Provide the [x, y] coordinate of the cell's center where the given text is located.  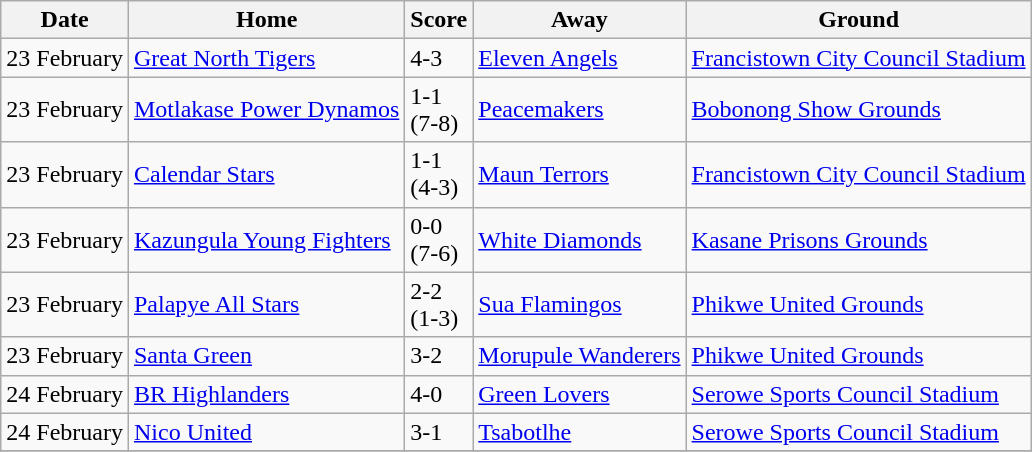
1-1(7-8) [439, 110]
Nico United [266, 432]
Motlakase Power Dynamos [266, 110]
Green Lovers [580, 394]
Home [266, 20]
Santa Green [266, 356]
4-0 [439, 394]
Calendar Stars [266, 174]
BR Highlanders [266, 394]
0-0(7-6) [439, 240]
Date [65, 20]
Peacemakers [580, 110]
Ground [858, 20]
4-3 [439, 58]
1-1(4-3) [439, 174]
Sua Flamingos [580, 304]
Away [580, 20]
Morupule Wanderers [580, 356]
3-2 [439, 356]
Maun Terrors [580, 174]
Palapye All Stars [266, 304]
Tsabotlhe [580, 432]
Kazungula Young Fighters [266, 240]
Bobonong Show Grounds [858, 110]
2-2(1-3) [439, 304]
3-1 [439, 432]
Eleven Angels [580, 58]
White Diamonds [580, 240]
Score [439, 20]
Great North Tigers [266, 58]
Kasane Prisons Grounds [858, 240]
